Scan for the cell matching the given text and deliver its (X, Y) coordinate at center. 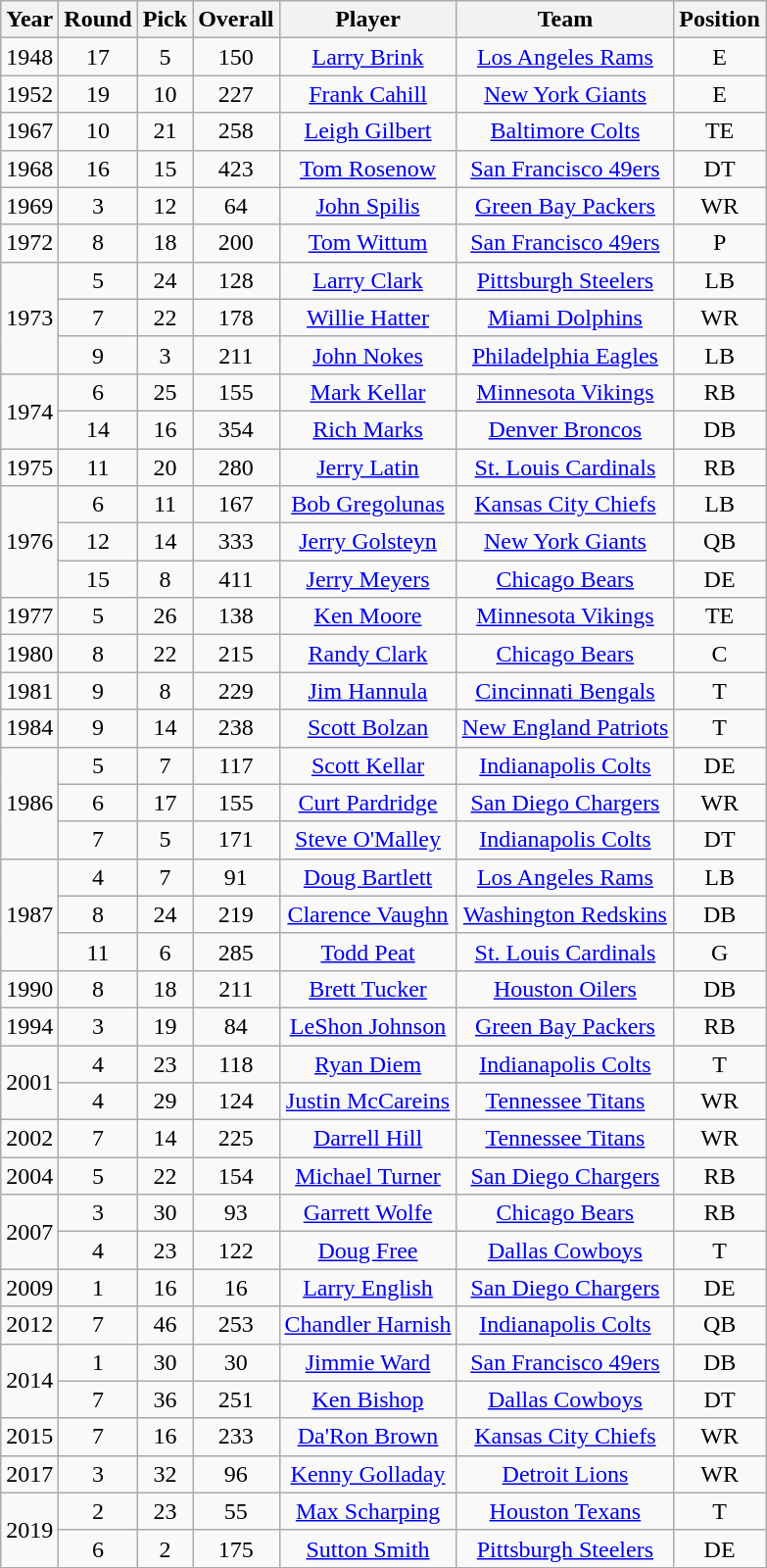
138 (236, 616)
Larry Clark (368, 280)
128 (236, 280)
Team (565, 20)
178 (236, 318)
167 (236, 505)
Scott Bolzan (368, 728)
Position (720, 20)
55 (236, 1511)
117 (236, 765)
Brett Tucker (368, 989)
93 (236, 1213)
Jerry Latin (368, 467)
Justin McCareins (368, 1102)
1975 (29, 467)
Rich Marks (368, 429)
Todd Peat (368, 952)
2014 (29, 1381)
Curt Pardridge (368, 803)
Michael Turner (368, 1176)
26 (165, 616)
2012 (29, 1325)
John Nokes (368, 355)
Tom Wittum (368, 243)
Max Scharping (368, 1511)
Kenny Golladay (368, 1474)
354 (236, 429)
1967 (29, 131)
Doug Bartlett (368, 877)
Jim Hannula (368, 691)
219 (236, 914)
Steve O'Malley (368, 840)
175 (236, 1548)
200 (236, 243)
Houston Texans (565, 1511)
Cincinnati Bengals (565, 691)
Overall (236, 20)
G (720, 952)
96 (236, 1474)
Doug Free (368, 1250)
Larry Brink (368, 57)
46 (165, 1325)
1976 (29, 542)
Jerry Golsteyn (368, 542)
1973 (29, 318)
Larry English (368, 1288)
280 (236, 467)
32 (165, 1474)
Baltimore Colts (565, 131)
150 (236, 57)
Ryan Diem (368, 1063)
2007 (29, 1232)
2002 (29, 1139)
Willie Hatter (368, 318)
411 (236, 579)
1980 (29, 654)
Player (368, 20)
225 (236, 1139)
171 (236, 840)
25 (165, 392)
Year (29, 20)
2017 (29, 1474)
Ken Bishop (368, 1399)
Tom Rosenow (368, 169)
Philadelphia Eagles (565, 355)
Ken Moore (368, 616)
Bob Gregolunas (368, 505)
Jerry Meyers (368, 579)
253 (236, 1325)
1972 (29, 243)
154 (236, 1176)
84 (236, 1026)
1948 (29, 57)
Pick (165, 20)
227 (236, 94)
1977 (29, 616)
1968 (29, 169)
1969 (29, 206)
122 (236, 1250)
John Spilis (368, 206)
1990 (29, 989)
21 (165, 131)
Frank Cahill (368, 94)
New England Patriots (565, 728)
Leigh Gilbert (368, 131)
Randy Clark (368, 654)
LeShon Johnson (368, 1026)
Houston Oilers (565, 989)
1986 (29, 803)
Chandler Harnish (368, 1325)
Denver Broncos (565, 429)
1974 (29, 411)
29 (165, 1102)
2015 (29, 1437)
258 (236, 131)
Garrett Wolfe (368, 1213)
215 (236, 654)
Jimmie Ward (368, 1362)
1987 (29, 914)
Washington Redskins (565, 914)
1994 (29, 1026)
Mark Kellar (368, 392)
285 (236, 952)
1952 (29, 94)
36 (165, 1399)
Detroit Lions (565, 1474)
229 (236, 691)
Clarence Vaughn (368, 914)
20 (165, 467)
64 (236, 206)
238 (236, 728)
2019 (29, 1530)
124 (236, 1102)
Round (98, 20)
C (720, 654)
251 (236, 1399)
2001 (29, 1082)
1984 (29, 728)
2009 (29, 1288)
233 (236, 1437)
118 (236, 1063)
Sutton Smith (368, 1548)
Scott Kellar (368, 765)
423 (236, 169)
Darrell Hill (368, 1139)
333 (236, 542)
1981 (29, 691)
91 (236, 877)
Da'Ron Brown (368, 1437)
Miami Dolphins (565, 318)
2004 (29, 1176)
P (720, 243)
